Identify which cell holds the provided text, then report its (x, y) central coordinate. 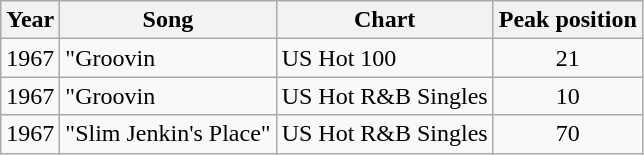
Peak position (568, 20)
21 (568, 58)
Song (168, 20)
Chart (384, 20)
US Hot 100 (384, 58)
70 (568, 134)
"Slim Jenkin's Place" (168, 134)
10 (568, 96)
Year (30, 20)
